For the text-containing cell, return its midpoint in (X, Y) coordinate format. 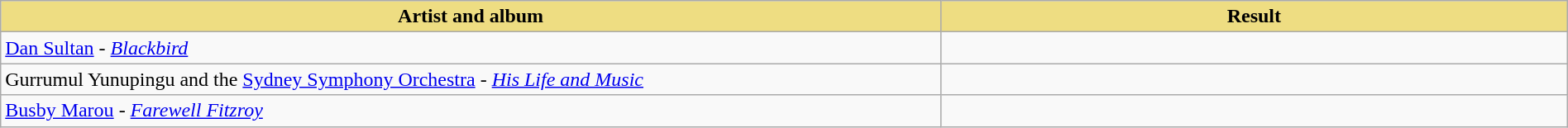
Result (1254, 17)
Busby Marou - Farewell Fitzroy (471, 111)
Artist and album (471, 17)
Gurrumul Yunupingu and the Sydney Symphony Orchestra - His Life and Music (471, 79)
Dan Sultan - Blackbird (471, 48)
